Locate the cell with the specified text and output its (X, Y) center coordinate. 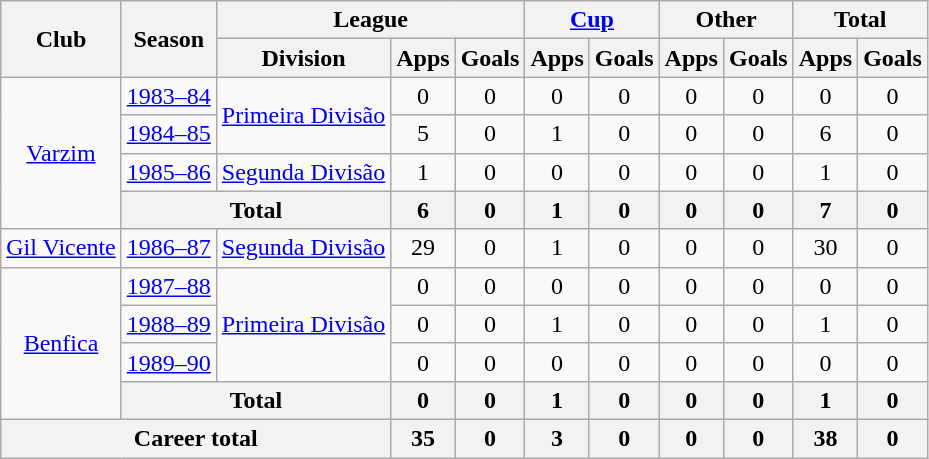
5 (423, 134)
Varzim (61, 153)
Benfica (61, 343)
38 (825, 438)
1983–84 (168, 96)
30 (825, 248)
1985–86 (168, 172)
Season (168, 39)
1984–85 (168, 134)
1988–89 (168, 324)
3 (557, 438)
35 (423, 438)
1987–88 (168, 286)
7 (825, 210)
Division (303, 58)
Career total (196, 438)
1986–87 (168, 248)
Club (61, 39)
29 (423, 248)
League (370, 20)
Gil Vicente (61, 248)
Other (726, 20)
Cup (592, 20)
1989–90 (168, 362)
